Capture the cell that displays the provided text and extract its [x, y] central coordinate. 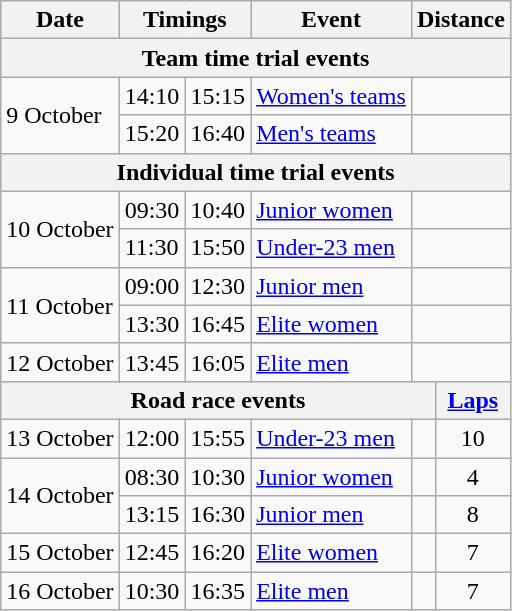
12:00 [152, 438]
16:05 [218, 362]
13:30 [152, 324]
Event [332, 20]
09:30 [152, 210]
10 October [60, 229]
Distance [460, 20]
15:15 [218, 96]
Laps [472, 400]
14 October [60, 496]
15 October [60, 553]
4 [472, 477]
12 October [60, 362]
12:30 [218, 286]
11 October [60, 305]
08:30 [152, 477]
16:40 [218, 134]
14:10 [152, 96]
15:50 [218, 248]
Date [60, 20]
15:20 [152, 134]
Women's teams [332, 96]
Timings [184, 20]
10 [472, 438]
16:35 [218, 591]
Team time trial events [256, 58]
Individual time trial events [256, 172]
Road race events [218, 400]
10:40 [218, 210]
9 October [60, 115]
16:45 [218, 324]
09:00 [152, 286]
Men's teams [332, 134]
8 [472, 515]
16:20 [218, 553]
15:55 [218, 438]
12:45 [152, 553]
16 October [60, 591]
16:30 [218, 515]
11:30 [152, 248]
13:45 [152, 362]
13 October [60, 438]
13:15 [152, 515]
